Determine the (x, y) coordinate at the center of the cell enclosing the given text.  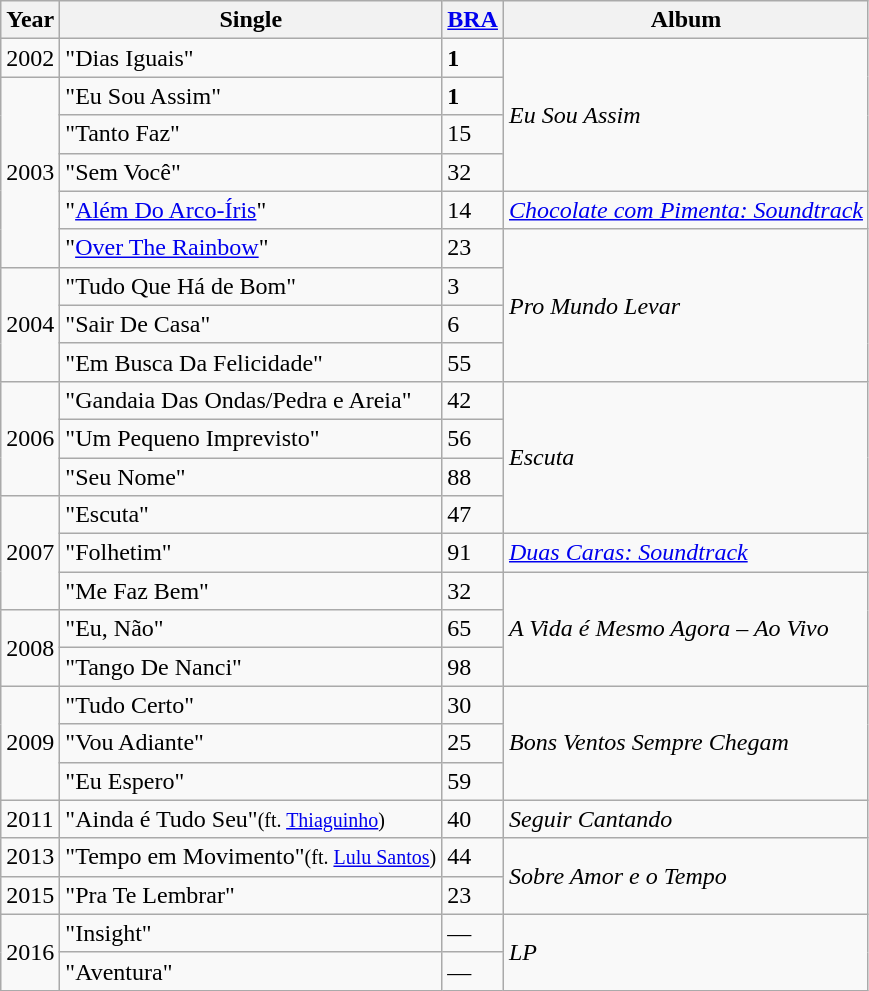
2013 (30, 857)
BRA (473, 20)
Eu Sou Assim (686, 115)
"Eu Sou Assim" (251, 96)
"Aventura" (251, 971)
"Tempo em Movimento"(ft. Lulu Santos) (251, 857)
"Me Faz Bem" (251, 591)
Year (30, 20)
"Over The Rainbow" (251, 248)
2002 (30, 58)
"Sair De Casa" (251, 324)
65 (473, 629)
2009 (30, 743)
47 (473, 515)
Pro Mundo Levar (686, 305)
3 (473, 286)
"Tango De Nanci" (251, 667)
15 (473, 134)
"Tudo Certo" (251, 705)
LP (686, 952)
2007 (30, 553)
"Folhetim" (251, 553)
Chocolate com Pimenta: Soundtrack (686, 210)
6 (473, 324)
40 (473, 819)
"Além Do Arco-Íris" (251, 210)
"Ainda é Tudo Seu"(ft. Thiaguinho) (251, 819)
42 (473, 400)
"Tudo Que Há de Bom" (251, 286)
Duas Caras: Soundtrack (686, 553)
"Em Busca Da Felicidade" (251, 362)
91 (473, 553)
"Vou Adiante" (251, 743)
55 (473, 362)
Album (686, 20)
"Insight" (251, 933)
2006 (30, 438)
A Vida é Mesmo Agora – Ao Vivo (686, 629)
2011 (30, 819)
25 (473, 743)
98 (473, 667)
44 (473, 857)
"Eu Espero" (251, 781)
14 (473, 210)
Single (251, 20)
"Gandaia Das Ondas/Pedra e Areia" (251, 400)
Escuta (686, 457)
"Pra Te Lembrar" (251, 895)
2004 (30, 324)
"Sem Você" (251, 172)
2003 (30, 172)
"Um Pequeno Imprevisto" (251, 438)
Seguir Cantando (686, 819)
"Dias Iguais" (251, 58)
"Seu Nome" (251, 477)
56 (473, 438)
30 (473, 705)
"Tanto Faz" (251, 134)
Sobre Amor e o Tempo (686, 876)
Bons Ventos Sempre Chegam (686, 743)
"Eu, Não" (251, 629)
59 (473, 781)
2015 (30, 895)
"Escuta" (251, 515)
88 (473, 477)
2016 (30, 952)
2008 (30, 648)
